Return the [X, Y] coordinate for the center point of the cell that contains the specified text.  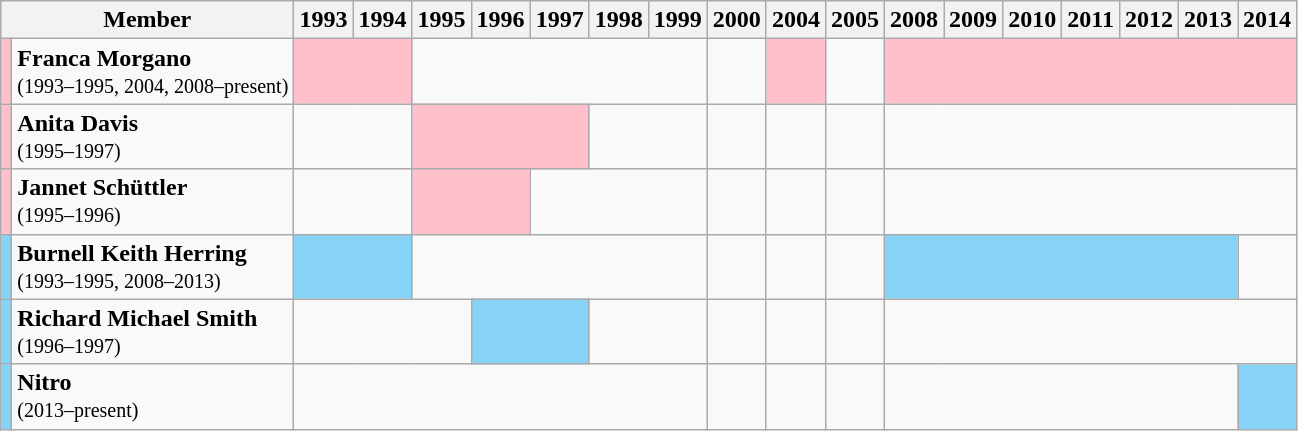
2005 [854, 20]
1993 [324, 20]
2011 [1091, 20]
Franca Morgano(1993–1995, 2004, 2008–present) [153, 72]
1997 [560, 20]
1998 [618, 20]
2014 [1268, 20]
1994 [382, 20]
Richard Michael Smith(1996–1997) [153, 332]
1996 [500, 20]
Member [148, 20]
2009 [974, 20]
2013 [1208, 20]
1995 [442, 20]
2010 [1032, 20]
Jannet Schüttler(1995–1996) [153, 202]
2000 [736, 20]
1999 [678, 20]
Nitro(2013–present) [153, 396]
Burnell Keith Herring(1993–1995, 2008–2013) [153, 266]
Anita Davis(1995–1997) [153, 136]
2012 [1148, 20]
2004 [796, 20]
2008 [914, 20]
